Scan for the cell matching the given text and deliver its (x, y) coordinate at center. 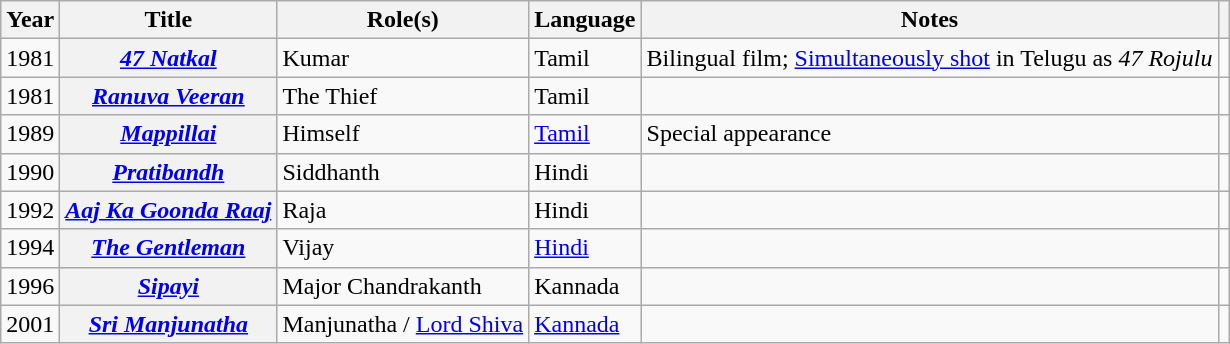
Bilingual film; Simultaneously shot in Telugu as 47 Rojulu (930, 58)
Kumar (403, 58)
The Gentleman (168, 248)
1989 (30, 134)
Special appearance (930, 134)
1992 (30, 210)
2001 (30, 324)
Mappillai (168, 134)
Notes (930, 20)
47 Natkal (168, 58)
Himself (403, 134)
Title (168, 20)
Vijay (403, 248)
1994 (30, 248)
Raja (403, 210)
1990 (30, 172)
Siddhanth (403, 172)
Pratibandh (168, 172)
Ranuva Veeran (168, 96)
Aaj Ka Goonda Raaj (168, 210)
Language (585, 20)
Year (30, 20)
Sipayi (168, 286)
Sri Manjunatha (168, 324)
Major Chandrakanth (403, 286)
The Thief (403, 96)
Manjunatha / Lord Shiva (403, 324)
1996 (30, 286)
Role(s) (403, 20)
